Return [x, y] of the center of cell containing provided text 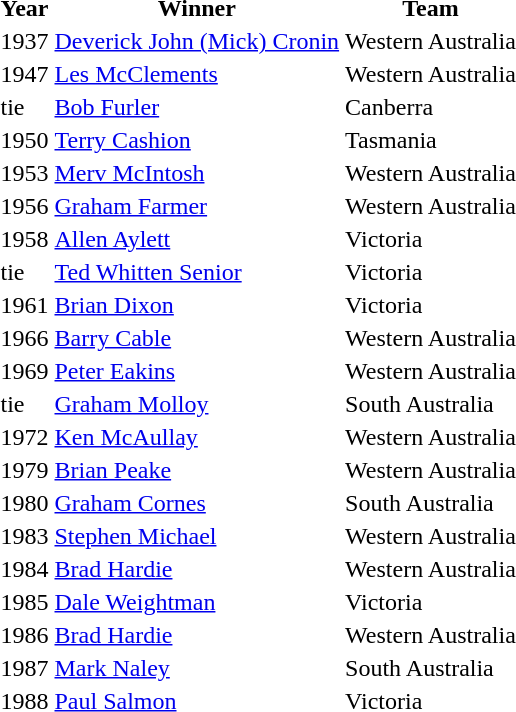
Brian Peake [197, 470]
Mark Naley [197, 668]
Graham Farmer [197, 206]
Allen Aylett [197, 239]
Brian Dixon [197, 305]
Barry Cable [197, 338]
Bob Furler [197, 107]
Ken McAullay [197, 437]
Stephen Michael [197, 536]
Deverick John (Mick) Cronin [197, 41]
Peter Eakins [197, 371]
Ted Whitten Senior [197, 272]
Graham Cornes [197, 503]
Graham Molloy [197, 404]
Dale Weightman [197, 602]
Terry Cashion [197, 140]
Les McClements [197, 74]
Merv McIntosh [197, 173]
